Return (x, y) of the center of cell containing provided text 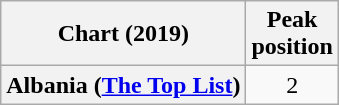
Peakposition (292, 34)
Albania (The Top List) (124, 85)
Chart (2019) (124, 34)
2 (292, 85)
